Extract the (X, Y) coordinate from the center of the cell holding the provided text.  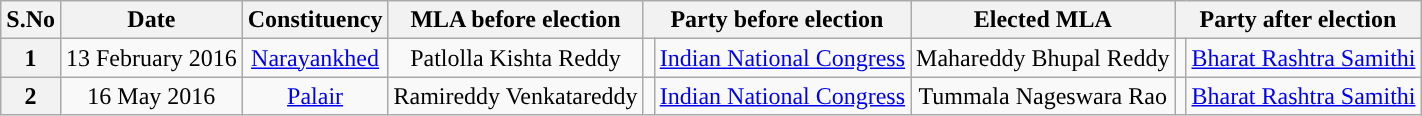
Patlolla Kishta Reddy (516, 58)
Mahareddy Bhupal Reddy (1043, 58)
Constituency (315, 20)
16 May 2016 (151, 96)
Party before election (776, 20)
Narayankhed (315, 58)
Date (151, 20)
S.No (31, 20)
Tummala Nageswara Rao (1043, 96)
Elected MLA (1043, 20)
Ramireddy Venkatareddy (516, 96)
Palair (315, 96)
Party after election (1298, 20)
1 (31, 58)
2 (31, 96)
13 February 2016 (151, 58)
MLA before election (516, 20)
